Extract the [X, Y] coordinate from the center of the cell holding the provided text.  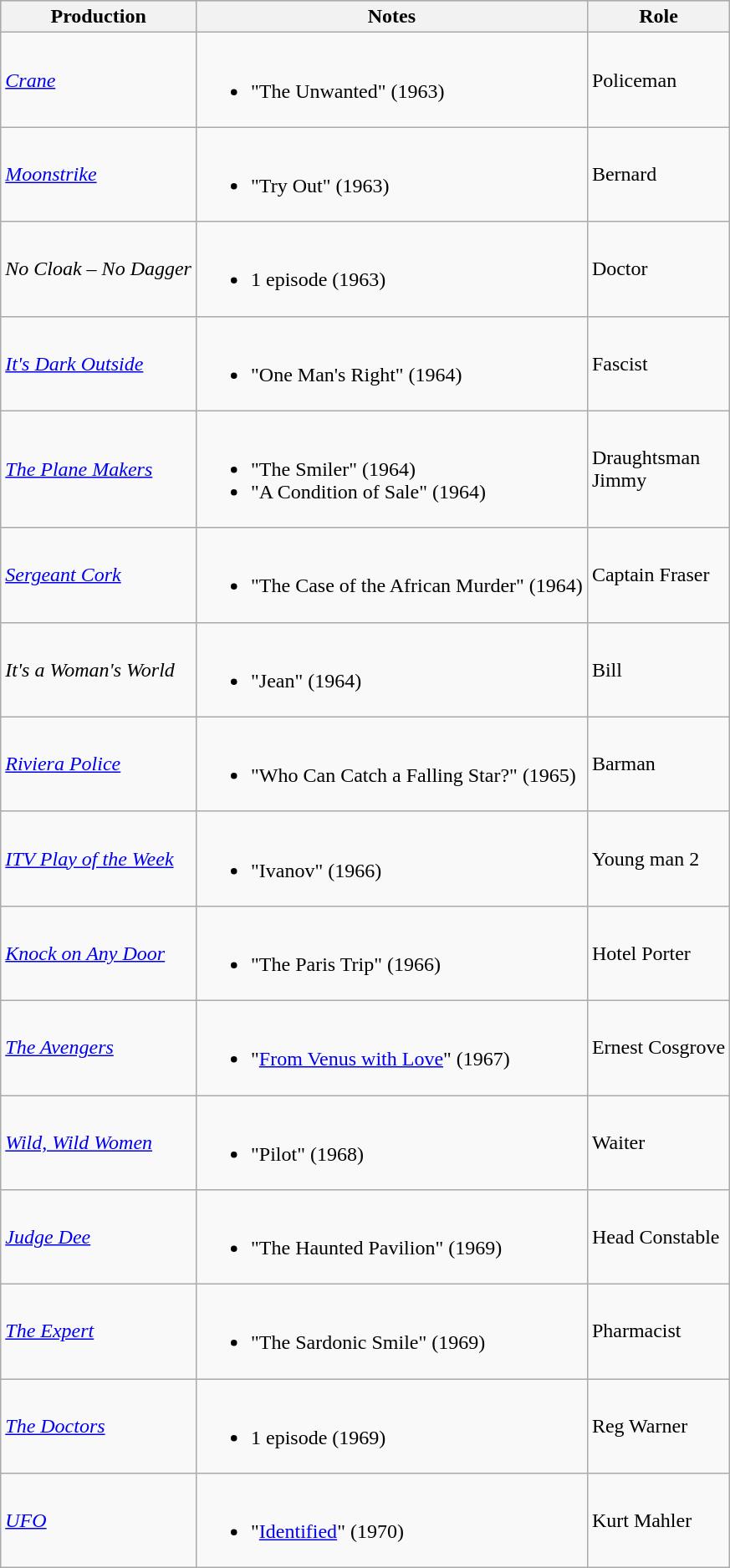
Bill [658, 669]
It's Dark Outside [99, 363]
"From Venus with Love" (1967) [391, 1047]
"Try Out" (1963) [391, 174]
Notes [391, 17]
The Avengers [99, 1047]
Doctor [658, 269]
1 episode (1963) [391, 269]
"The Unwanted" (1963) [391, 80]
Moonstrike [99, 174]
Captain Fraser [658, 575]
The Doctors [99, 1427]
Knock on Any Door [99, 953]
"The Haunted Pavilion" (1969) [391, 1238]
"Jean" (1964) [391, 669]
UFO [99, 1520]
Role [658, 17]
"The Smiler" (1964)"A Condition of Sale" (1964) [391, 469]
"Ivanov" (1966) [391, 858]
Policeman [658, 80]
Production [99, 17]
1 episode (1969) [391, 1427]
"Pilot" (1968) [391, 1142]
Judge Dee [99, 1238]
Ernest Cosgrove [658, 1047]
"The Paris Trip" (1966) [391, 953]
It's a Woman's World [99, 669]
Head Constable [658, 1238]
Wild, Wild Women [99, 1142]
DraughtsmanJimmy [658, 469]
Young man 2 [658, 858]
Sergeant Cork [99, 575]
The Plane Makers [99, 469]
No Cloak – No Dagger [99, 269]
ITV Play of the Week [99, 858]
Reg Warner [658, 1427]
"The Sardonic Smile" (1969) [391, 1331]
Bernard [658, 174]
"One Man's Right" (1964) [391, 363]
Barman [658, 764]
"Who Can Catch a Falling Star?" (1965) [391, 764]
Riviera Police [99, 764]
Pharmacist [658, 1331]
Waiter [658, 1142]
"Identified" (1970) [391, 1520]
Kurt Mahler [658, 1520]
Fascist [658, 363]
"The Case of the African Murder" (1964) [391, 575]
Hotel Porter [658, 953]
Crane [99, 80]
The Expert [99, 1331]
